Capture the cell that displays the provided text and extract its (X, Y) central coordinate. 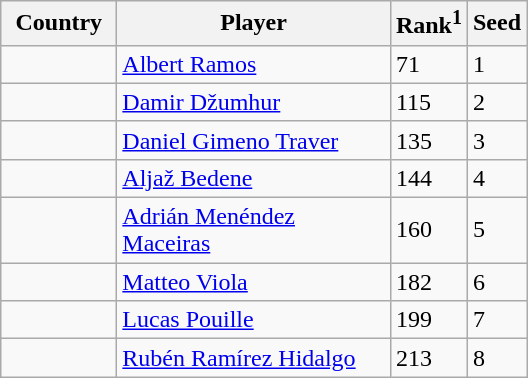
Damir Džumhur (254, 102)
Seed (496, 24)
Country (59, 24)
5 (496, 230)
115 (428, 102)
2 (496, 102)
160 (428, 230)
4 (496, 178)
199 (428, 320)
71 (428, 64)
Albert Ramos (254, 64)
8 (496, 358)
Player (254, 24)
213 (428, 358)
182 (428, 282)
7 (496, 320)
Matteo Viola (254, 282)
Adrián Menéndez Maceiras (254, 230)
Lucas Pouille (254, 320)
144 (428, 178)
3 (496, 140)
1 (496, 64)
Rank1 (428, 24)
135 (428, 140)
Aljaž Bedene (254, 178)
Rubén Ramírez Hidalgo (254, 358)
6 (496, 282)
Daniel Gimeno Traver (254, 140)
